Detect which cell encompasses the target text, then output its (x, y) center coordinate. 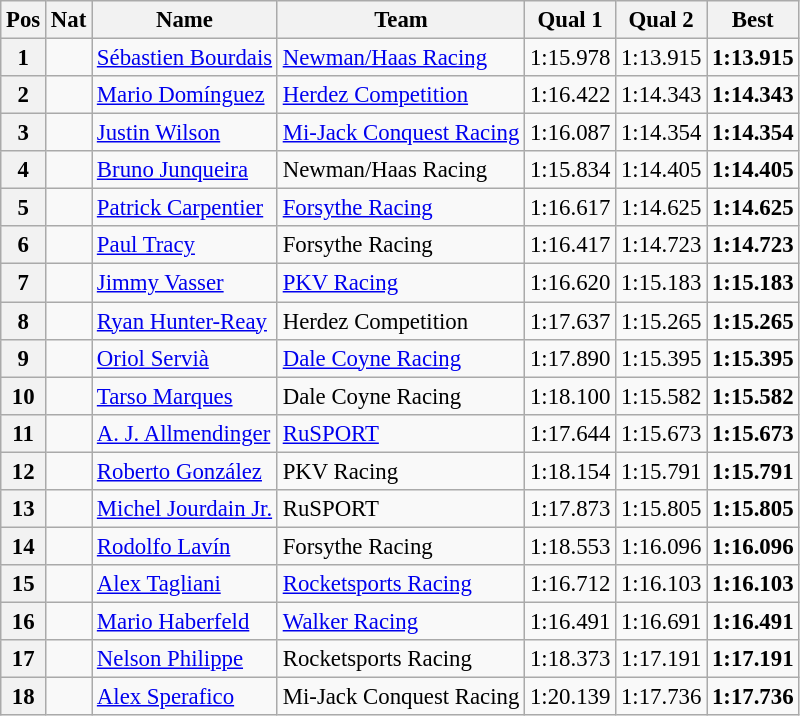
17 (24, 659)
16 (24, 621)
Roberto González (185, 471)
Michel Jourdain Jr. (185, 509)
1:20.139 (570, 697)
Tarso Marques (185, 396)
A. J. Allmendinger (185, 433)
11 (24, 433)
1:18.100 (570, 396)
10 (24, 396)
1:17.644 (570, 433)
Ryan Hunter-Reay (185, 321)
Oriol Servià (185, 358)
9 (24, 358)
Qual 1 (570, 20)
Team (400, 20)
Mario Haberfeld (185, 621)
Best (753, 20)
Rodolfo Lavín (185, 546)
6 (24, 245)
1:16.712 (570, 584)
1:16.691 (662, 621)
1:17.890 (570, 358)
15 (24, 584)
Walker Racing (400, 621)
1 (24, 58)
Qual 2 (662, 20)
1:16.422 (570, 95)
Patrick Carpentier (185, 208)
Jimmy Vasser (185, 283)
1:17.873 (570, 509)
7 (24, 283)
1:16.617 (570, 208)
1:15.978 (570, 58)
18 (24, 697)
1:16.417 (570, 245)
1:18.553 (570, 546)
12 (24, 471)
Pos (24, 20)
14 (24, 546)
Paul Tracy (185, 245)
1:18.154 (570, 471)
Bruno Junqueira (185, 170)
Name (185, 20)
Nelson Philippe (185, 659)
3 (24, 133)
1:15.834 (570, 170)
1:18.373 (570, 659)
1:17.637 (570, 321)
8 (24, 321)
Mario Domínguez (185, 95)
1:16.620 (570, 283)
Alex Sperafico (185, 697)
Alex Tagliani (185, 584)
Nat (69, 20)
5 (24, 208)
Justin Wilson (185, 133)
1:16.087 (570, 133)
4 (24, 170)
2 (24, 95)
13 (24, 509)
Sébastien Bourdais (185, 58)
